Search for the cell housing the specified text and yield its [x, y] center coordinate. 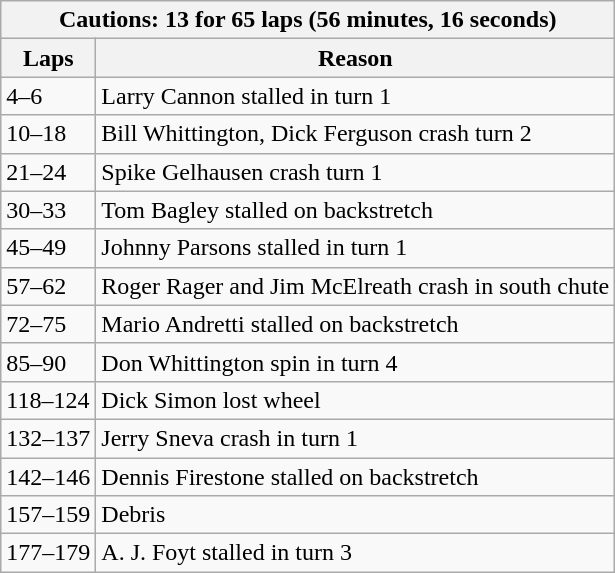
157–159 [48, 515]
A. J. Foyt stalled in turn 3 [356, 553]
177–179 [48, 553]
Spike Gelhausen crash turn 1 [356, 172]
72–75 [48, 324]
4–6 [48, 96]
Don Whittington spin in turn 4 [356, 362]
45–49 [48, 248]
Dennis Firestone stalled on backstretch [356, 477]
132–137 [48, 438]
85–90 [48, 362]
21–24 [48, 172]
118–124 [48, 400]
Larry Cannon stalled in turn 1 [356, 96]
Bill Whittington, Dick Ferguson crash turn 2 [356, 134]
Roger Rager and Jim McElreath crash in south chute [356, 286]
Reason [356, 58]
30–33 [48, 210]
10–18 [48, 134]
Laps [48, 58]
142–146 [48, 477]
Cautions: 13 for 65 laps (56 minutes, 16 seconds) [308, 20]
57–62 [48, 286]
Jerry Sneva crash in turn 1 [356, 438]
Mario Andretti stalled on backstretch [356, 324]
Johnny Parsons stalled in turn 1 [356, 248]
Debris [356, 515]
Dick Simon lost wheel [356, 400]
Tom Bagley stalled on backstretch [356, 210]
